Search for the cell housing the specified text and yield its [x, y] center coordinate. 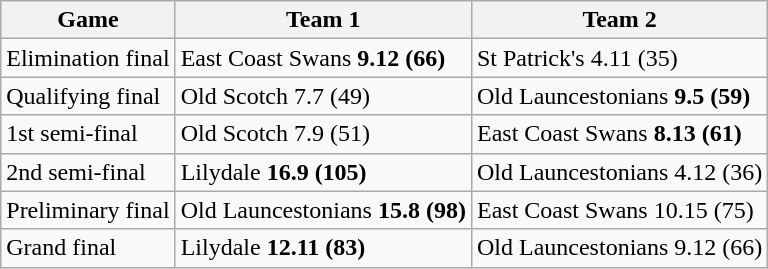
East Coast Swans 8.13 (61) [619, 134]
2nd semi-final [88, 172]
Old Launcestonians 4.12 (36) [619, 172]
St Patrick's 4.11 (35) [619, 58]
East Coast Swans 10.15 (75) [619, 210]
Old Launcestonians 9.5 (59) [619, 96]
Team 2 [619, 20]
Old Launcestonians 9.12 (66) [619, 248]
Lilydale 12.11 (83) [323, 248]
Preliminary final [88, 210]
Old Scotch 7.9 (51) [323, 134]
Grand final [88, 248]
Old Scotch 7.7 (49) [323, 96]
Elimination final [88, 58]
Lilydale 16.9 (105) [323, 172]
East Coast Swans 9.12 (66) [323, 58]
Old Launcestonians 15.8 (98) [323, 210]
Game [88, 20]
Team 1 [323, 20]
1st semi-final [88, 134]
Qualifying final [88, 96]
